Pinpoint the cell where the given text exists, returning its [X, Y] midpoint coordinate. 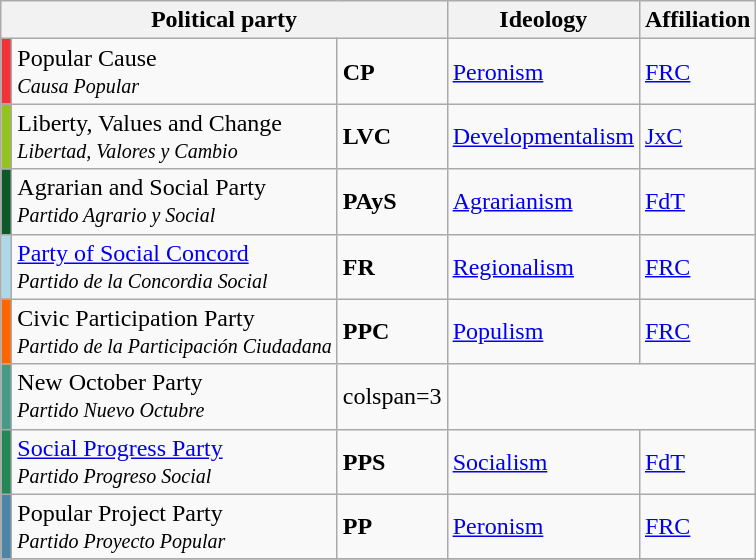
PAyS [392, 202]
Agrarianism [543, 202]
Political party [224, 20]
CP [392, 72]
Affiliation [697, 20]
Popular CauseCausa Popular [174, 72]
Civic Participation PartyPartido de la Participación Ciudadana [174, 332]
JxC [697, 136]
Regionalism [543, 266]
PPC [392, 332]
PPS [392, 462]
colspan=3 [392, 396]
Popular Project PartyPartido Proyecto Popular [174, 526]
Socialism [543, 462]
Agrarian and Social PartyPartido Agrario y Social [174, 202]
LVC [392, 136]
New October PartyPartido Nuevo Octubre [174, 396]
Ideology [543, 20]
FR [392, 266]
PP [392, 526]
Populism [543, 332]
Liberty, Values and ChangeLibertad, Valores y Cambio [174, 136]
Social Progress PartyPartido Progreso Social [174, 462]
Developmentalism [543, 136]
Party of Social ConcordPartido de la Concordia Social [174, 266]
